Provide the (X, Y) coordinate of the cell's center where the given text is located.  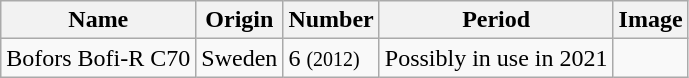
Image (650, 20)
Bofors Bofi-R C70 (98, 58)
Possibly in use in 2021 (496, 58)
Period (496, 20)
Number (331, 20)
Sweden (240, 58)
Origin (240, 20)
6 (2012) (331, 58)
Name (98, 20)
